Return the [X, Y] coordinate for the center point of the cell that contains the specified text.  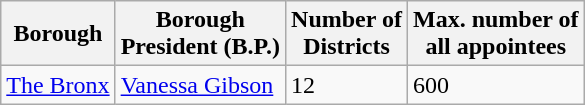
The Bronx [58, 85]
Borough [58, 34]
Number of Districts [347, 34]
Max. number of all appointees [496, 34]
12 [347, 85]
Vanessa Gibson [200, 85]
600 [496, 85]
Borough President (B.P.) [200, 34]
